Identify which cell holds the provided text, then report its [x, y] central coordinate. 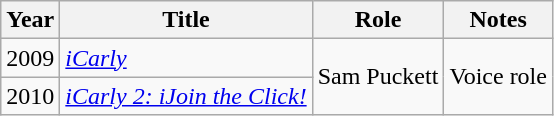
2010 [30, 96]
Year [30, 20]
iCarly [186, 58]
2009 [30, 58]
Role [378, 20]
iCarly 2: iJoin the Click! [186, 96]
Title [186, 20]
Voice role [498, 77]
Notes [498, 20]
Sam Puckett [378, 77]
